Scan for the cell matching the given text and deliver its [x, y] coordinate at center. 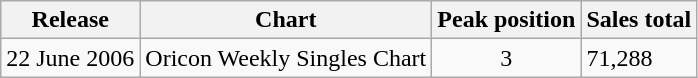
Peak position [506, 20]
Sales total [639, 20]
Chart [286, 20]
3 [506, 58]
Release [70, 20]
71,288 [639, 58]
Oricon Weekly Singles Chart [286, 58]
22 June 2006 [70, 58]
